Find where the given text appears and provide that cell's center as (x, y) coordinate. 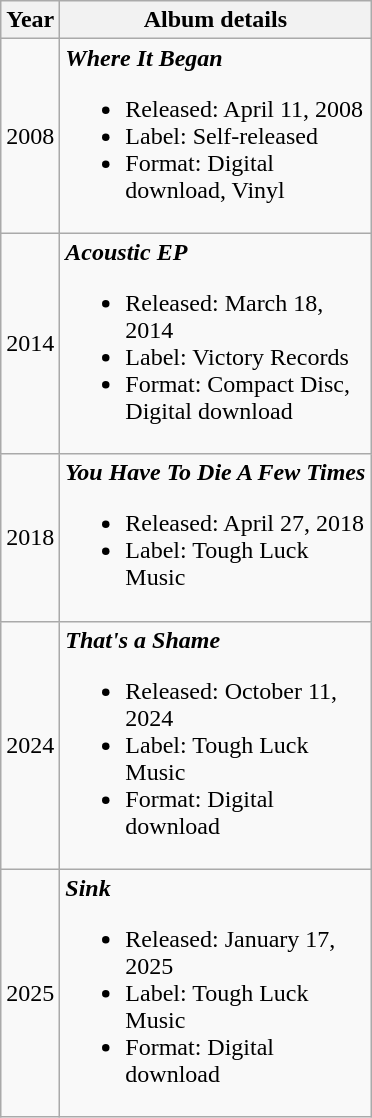
SinkReleased: January 17, 2025Label: Tough Luck MusicFormat: Digital download (216, 993)
You Have To Die A Few TimesReleased: April 27, 2018Label: Tough Luck Music (216, 538)
Where It BeganReleased: April 11, 2008Label: Self-releasedFormat: Digital download, Vinyl (216, 136)
2008 (30, 136)
2025 (30, 993)
2024 (30, 745)
Year (30, 20)
Album details (216, 20)
2018 (30, 538)
2014 (30, 344)
That's a ShameReleased: October 11, 2024Label: Tough Luck MusicFormat: Digital download (216, 745)
Acoustic EPReleased: March 18, 2014Label: Victory RecordsFormat: Compact Disc, Digital download (216, 344)
